Extract the (x, y) coordinate from the center of the cell holding the provided text.  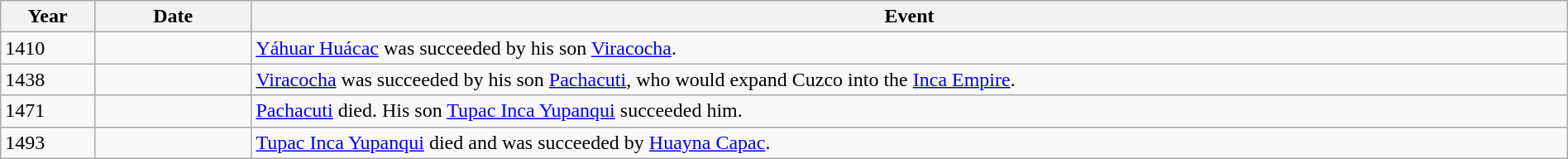
1438 (48, 79)
Pachacuti died. His son Tupac Inca Yupanqui succeeded him. (910, 111)
Viracocha was succeeded by his son Pachacuti, who would expand Cuzco into the Inca Empire. (910, 79)
1410 (48, 48)
Date (172, 17)
1493 (48, 142)
1471 (48, 111)
Event (910, 17)
Year (48, 17)
Yáhuar Huácac was succeeded by his son Viracocha. (910, 48)
Tupac Inca Yupanqui died and was succeeded by Huayna Capac. (910, 142)
